From the cell containing the given text, extract its center point as (x, y) coordinate. 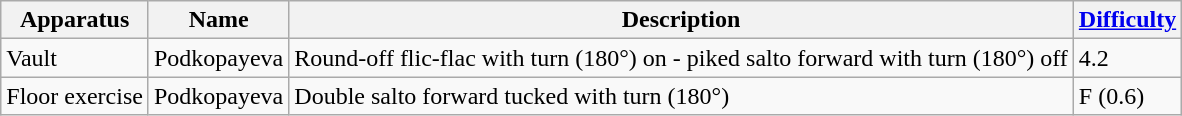
Apparatus (75, 20)
Vault (75, 58)
Floor exercise (75, 96)
Description (682, 20)
Double salto forward tucked with turn (180°) (682, 96)
4.2 (1127, 58)
Name (218, 20)
F (0.6) (1127, 96)
Round-off flic-flac with turn (180°) on - piked salto forward with turn (180°) off (682, 58)
Difficulty (1127, 20)
